Search for the cell housing the specified text and yield its [X, Y] center coordinate. 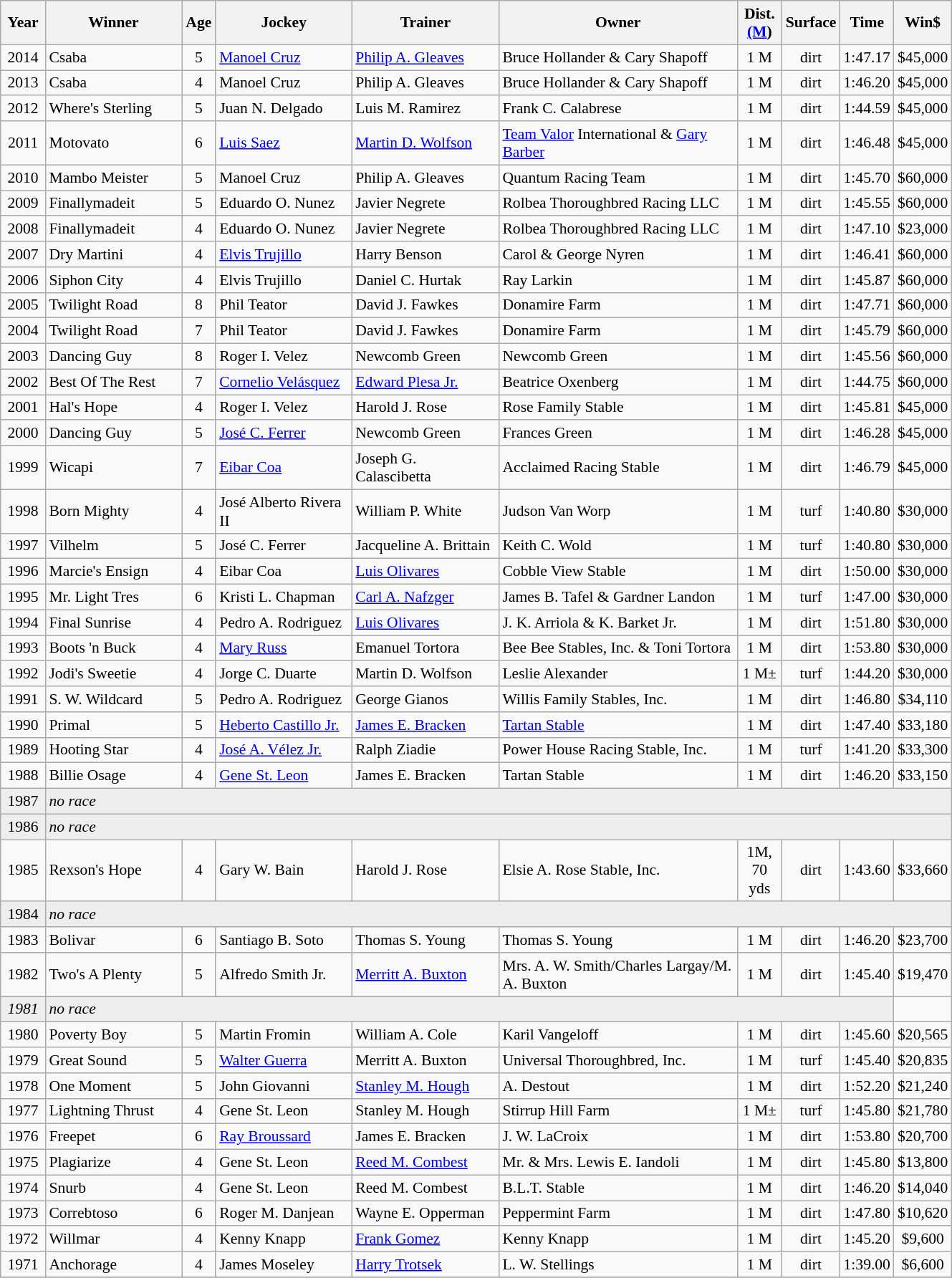
Two's A Plenty [113, 974]
Gary W. Bain [284, 871]
Luis M. Ramirez [425, 109]
2009 [23, 203]
Siphon City [113, 280]
2011 [23, 143]
$34,110 [923, 699]
Ralph Ziadie [425, 750]
Plagiarize [113, 1163]
Cobble View Stable [617, 572]
1:47.00 [867, 597]
2001 [23, 408]
1989 [23, 750]
Age [199, 23]
Win$ [923, 23]
Trainer [425, 23]
$33,150 [923, 776]
Acclaimed Racing Stable [617, 467]
1979 [23, 1060]
Luis Saez [284, 143]
1972 [23, 1239]
Keith C. Wold [617, 546]
Karil Vangeloff [617, 1035]
1:45.79 [867, 331]
Great Sound [113, 1060]
1986 [23, 827]
1:43.60 [867, 871]
Winner [113, 23]
Joseph G. Calascibetta [425, 467]
2002 [23, 382]
William P. White [425, 511]
Cornelio Velásquez [284, 382]
1991 [23, 699]
Martin Fromin [284, 1035]
1985 [23, 871]
Mary Russ [284, 648]
1:46.48 [867, 143]
William A. Cole [425, 1035]
Where's Sterling [113, 109]
Carol & George Nyren [617, 254]
$33,300 [923, 750]
Mambo Meister [113, 178]
1:47.80 [867, 1214]
1:45.56 [867, 357]
Harry Benson [425, 254]
1:44.75 [867, 382]
Peppermint Farm [617, 1214]
1992 [23, 674]
1973 [23, 1214]
1:46.79 [867, 467]
Dry Martini [113, 254]
Daniel C. Hurtak [425, 280]
Owner [617, 23]
José A. Vélez Jr. [284, 750]
2004 [23, 331]
Vilhelm [113, 546]
Frank Gomez [425, 1239]
Final Sunrise [113, 623]
1983 [23, 940]
Carl A. Nafzger [425, 597]
Lightning Thrust [113, 1111]
Kristi L. Chapman [284, 597]
$20,700 [923, 1137]
Mr. & Mrs. Lewis E. Iandoli [617, 1163]
2006 [23, 280]
John Giovanni [284, 1086]
2000 [23, 433]
Frank C. Calabrese [617, 109]
Jacqueline A. Brittain [425, 546]
Jockey [284, 23]
Quantum Racing Team [617, 178]
Wayne E. Opperman [425, 1214]
$33,660 [923, 871]
1:47.17 [867, 57]
$13,800 [923, 1163]
$20,835 [923, 1060]
Power House Racing Stable, Inc. [617, 750]
1:45.70 [867, 178]
Rose Family Stable [617, 408]
Year [23, 23]
Santiago B. Soto [284, 940]
Wicapi [113, 467]
1999 [23, 467]
1:44.20 [867, 674]
B.L.T. Stable [617, 1188]
Walter Guerra [284, 1060]
Leslie Alexander [617, 674]
1:46.41 [867, 254]
Motovato [113, 143]
Primal [113, 725]
2003 [23, 357]
1M, 70 yds [759, 871]
Billie Osage [113, 776]
Willmar [113, 1239]
Alfredo Smith Jr. [284, 974]
$20,565 [923, 1035]
2012 [23, 109]
Born Mighty [113, 511]
James B. Tafel & Gardner Landon [617, 597]
Freepet [113, 1137]
1978 [23, 1086]
$33,180 [923, 725]
1:45.81 [867, 408]
1:39.00 [867, 1264]
$21,780 [923, 1111]
1:45.87 [867, 280]
2007 [23, 254]
Bee Bee Stables, Inc. & Toni Tortora [617, 648]
$10,620 [923, 1214]
Team Valor International & Gary Barber [617, 143]
1987 [23, 802]
$14,040 [923, 1188]
1996 [23, 572]
1984 [23, 915]
Roger M. Danjean [284, 1214]
One Moment [113, 1086]
Elsie A. Rose Stable, Inc. [617, 871]
$23,000 [923, 229]
Juan N. Delgado [284, 109]
Anchorage [113, 1264]
1:46.80 [867, 699]
Harry Trotsek [425, 1264]
J. K. Arriola & K. Barket Jr. [617, 623]
Mr. Light Tres [113, 597]
Ray Broussard [284, 1137]
1:51.80 [867, 623]
1981 [23, 1009]
L. W. Stellings [617, 1264]
1:44.59 [867, 109]
$6,600 [923, 1264]
Stirrup Hill Farm [617, 1111]
Beatrice Oxenberg [617, 382]
$21,240 [923, 1086]
1:47.71 [867, 305]
Boots 'n Buck [113, 648]
Best Of The Rest [113, 382]
Jodi's Sweetie [113, 674]
1975 [23, 1163]
George Gianos [425, 699]
1:46.28 [867, 433]
Dist. (M) [759, 23]
1:52.20 [867, 1086]
1:50.00 [867, 572]
$19,470 [923, 974]
1977 [23, 1111]
1:45.20 [867, 1239]
Edward Plesa Jr. [425, 382]
J. W. LaCroix [617, 1137]
1990 [23, 725]
James Moseley [284, 1264]
José Alberto Rivera II [284, 511]
Bolivar [113, 940]
Surface [811, 23]
2013 [23, 83]
Jorge C. Duarte [284, 674]
Time [867, 23]
1982 [23, 974]
Universal Thoroughbred, Inc. [617, 1060]
1:47.40 [867, 725]
Poverty Boy [113, 1035]
Snurb [113, 1188]
Hal's Hope [113, 408]
Marcie's Ensign [113, 572]
Hooting Star [113, 750]
Emanuel Tortora [425, 648]
1994 [23, 623]
1976 [23, 1137]
S. W. Wildcard [113, 699]
2005 [23, 305]
1:41.20 [867, 750]
1971 [23, 1264]
Willis Family Stables, Inc. [617, 699]
1:45.55 [867, 203]
1:45.60 [867, 1035]
Judson Van Worp [617, 511]
A. Destout [617, 1086]
Mrs. A. W. Smith/Charles Largay/M. A. Buxton [617, 974]
1995 [23, 597]
2014 [23, 57]
1:47.10 [867, 229]
2010 [23, 178]
Correbtoso [113, 1214]
1974 [23, 1188]
1993 [23, 648]
2008 [23, 229]
1997 [23, 546]
1998 [23, 511]
$9,600 [923, 1239]
Heberto Castillo Jr. [284, 725]
1980 [23, 1035]
1988 [23, 776]
Frances Green [617, 433]
$23,700 [923, 940]
Rexson's Hope [113, 871]
Ray Larkin [617, 280]
